Search for the cell housing the specified text and yield its [X, Y] center coordinate. 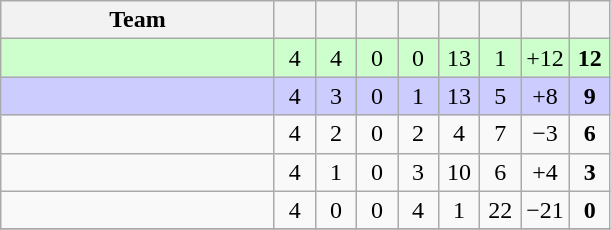
−21 [546, 210]
+8 [546, 96]
9 [590, 96]
12 [590, 58]
−3 [546, 134]
22 [500, 210]
5 [500, 96]
7 [500, 134]
+4 [546, 172]
Team [138, 20]
+12 [546, 58]
10 [460, 172]
